Detect which cell encompasses the target text, then output its (X, Y) center coordinate. 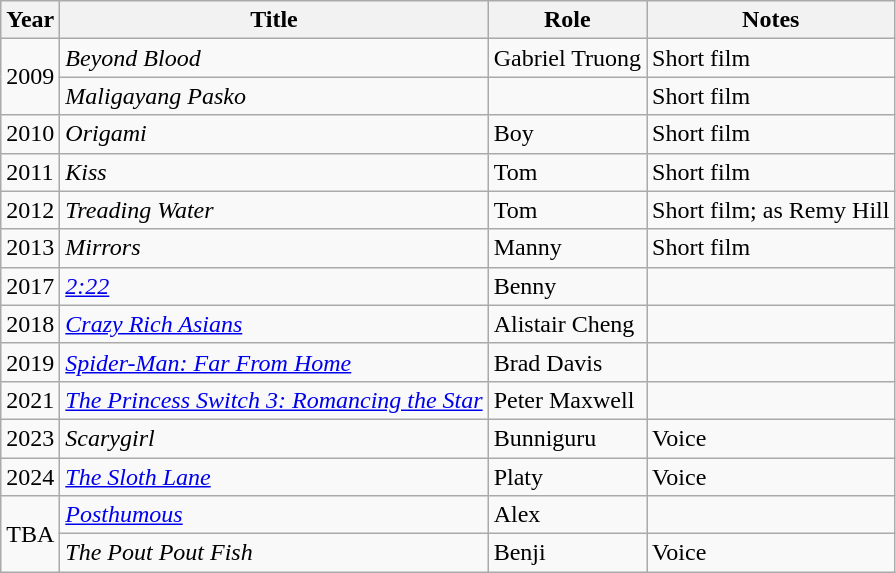
Brad Davis (567, 362)
2023 (30, 438)
Scarygirl (274, 438)
2009 (30, 77)
Alex (567, 515)
2012 (30, 210)
Crazy Rich Asians (274, 324)
Peter Maxwell (567, 400)
Treading Water (274, 210)
Platy (567, 477)
The Princess Switch 3: Romancing the Star (274, 400)
TBA (30, 534)
Maligayang Pasko (274, 96)
2021 (30, 400)
2018 (30, 324)
Bunniguru (567, 438)
2013 (30, 248)
Spider-Man: Far From Home (274, 362)
Benji (567, 553)
2024 (30, 477)
2010 (30, 134)
Notes (771, 20)
Title (274, 20)
Benny (567, 286)
Role (567, 20)
Mirrors (274, 248)
Year (30, 20)
Alistair Cheng (567, 324)
The Pout Pout Fish (274, 553)
Beyond Blood (274, 58)
Short film; as Remy Hill (771, 210)
Boy (567, 134)
2019 (30, 362)
Kiss (274, 172)
Origami (274, 134)
Gabriel Truong (567, 58)
Posthumous (274, 515)
2017 (30, 286)
2:22 (274, 286)
Manny (567, 248)
2011 (30, 172)
The Sloth Lane (274, 477)
